Scan for the cell matching the given text and deliver its (X, Y) coordinate at center. 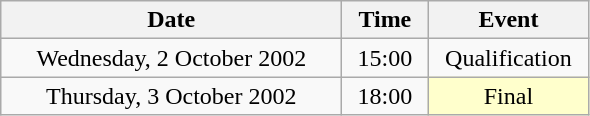
Time (385, 20)
Date (172, 20)
Wednesday, 2 October 2002 (172, 58)
15:00 (385, 58)
Event (508, 20)
Thursday, 3 October 2002 (172, 96)
Final (508, 96)
Qualification (508, 58)
18:00 (385, 96)
